Provide the [x, y] coordinate of the cell's center where the given text is located.  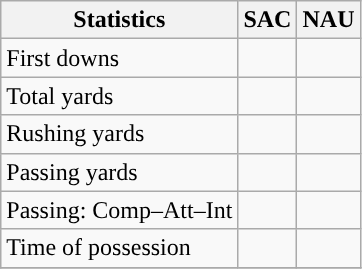
Total yards [120, 96]
Time of possession [120, 248]
Statistics [120, 20]
First downs [120, 58]
NAU [328, 20]
Passing: Comp–Att–Int [120, 210]
Passing yards [120, 172]
SAC [268, 20]
Rushing yards [120, 134]
